Determine the (x, y) coordinate at the center of the cell enclosing the given text.  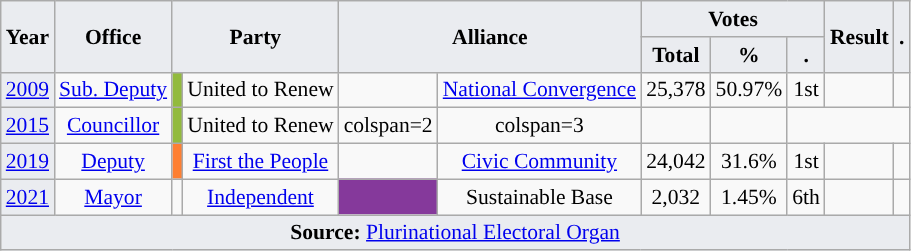
Votes (733, 19)
Mayor (113, 197)
Sub. Deputy (113, 90)
Independent (260, 197)
2019 (28, 162)
2021 (28, 197)
Source: Plurinational Electoral Organ (456, 233)
Deputy (113, 162)
National Convergence (540, 90)
24,042 (676, 162)
Office (113, 36)
Civic Community (540, 162)
1.45% (750, 197)
colspan=2 (388, 126)
colspan=3 (540, 126)
2009 (28, 90)
First the People (260, 162)
2,032 (676, 197)
6th (806, 197)
25,378 (676, 90)
2015 (28, 126)
Councillor (113, 126)
31.6% (750, 162)
Alliance (490, 36)
Result (860, 36)
Party (256, 36)
Sustainable Base (540, 197)
Total (676, 55)
% (750, 55)
Year (28, 36)
50.97% (750, 90)
